Find where the given text appears and provide that cell's center as (X, Y) coordinate. 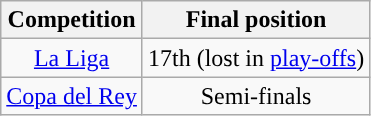
Competition (72, 20)
17th (lost in play-offs) (256, 58)
Final position (256, 20)
Semi-finals (256, 96)
La Liga (72, 58)
Copa del Rey (72, 96)
